Scan for the cell matching the given text and deliver its (X, Y) coordinate at center. 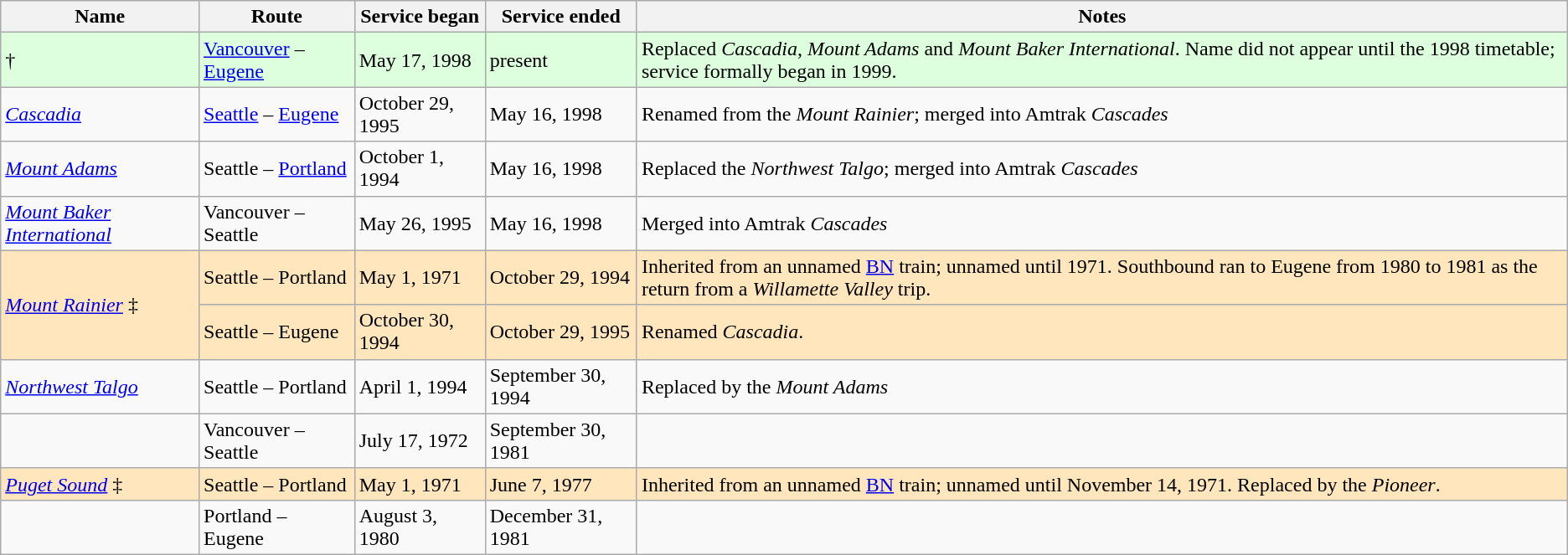
October 30, 1994 (420, 331)
Service began (420, 17)
Puget Sound ‡ (101, 484)
Replaced Cascadia, Mount Adams and Mount Baker International. Name did not appear until the 1998 timetable; service formally began in 1999. (1102, 60)
Route (277, 17)
Merged into Amtrak Cascades (1102, 223)
Mount Adams (101, 169)
Vancouver – Eugene (277, 60)
July 17, 1972 (420, 440)
Inherited from an unnamed BN train; unnamed until November 14, 1971. Replaced by the Pioneer. (1102, 484)
Mount Rainier ‡ (101, 305)
September 30, 1981 (561, 440)
Cascadia (101, 114)
May 17, 1998 (420, 60)
Service ended (561, 17)
December 31, 1981 (561, 527)
Renamed Cascadia. (1102, 331)
† (101, 60)
Inherited from an unnamed BN train; unnamed until 1971. Southbound ran to Eugene from 1980 to 1981 as the return from a Willamette Valley trip. (1102, 278)
October 1, 1994 (420, 169)
Name (101, 17)
April 1, 1994 (420, 387)
September 30, 1994 (561, 387)
October 29, 1994 (561, 278)
June 7, 1977 (561, 484)
Renamed from the Mount Rainier; merged into Amtrak Cascades (1102, 114)
Replaced the Northwest Talgo; merged into Amtrak Cascades (1102, 169)
Northwest Talgo (101, 387)
May 26, 1995 (420, 223)
Notes (1102, 17)
Portland – Eugene (277, 527)
Mount Baker International (101, 223)
present (561, 60)
Replaced by the Mount Adams (1102, 387)
August 3, 1980 (420, 527)
